For the text-containing cell, return its midpoint in (x, y) coordinate format. 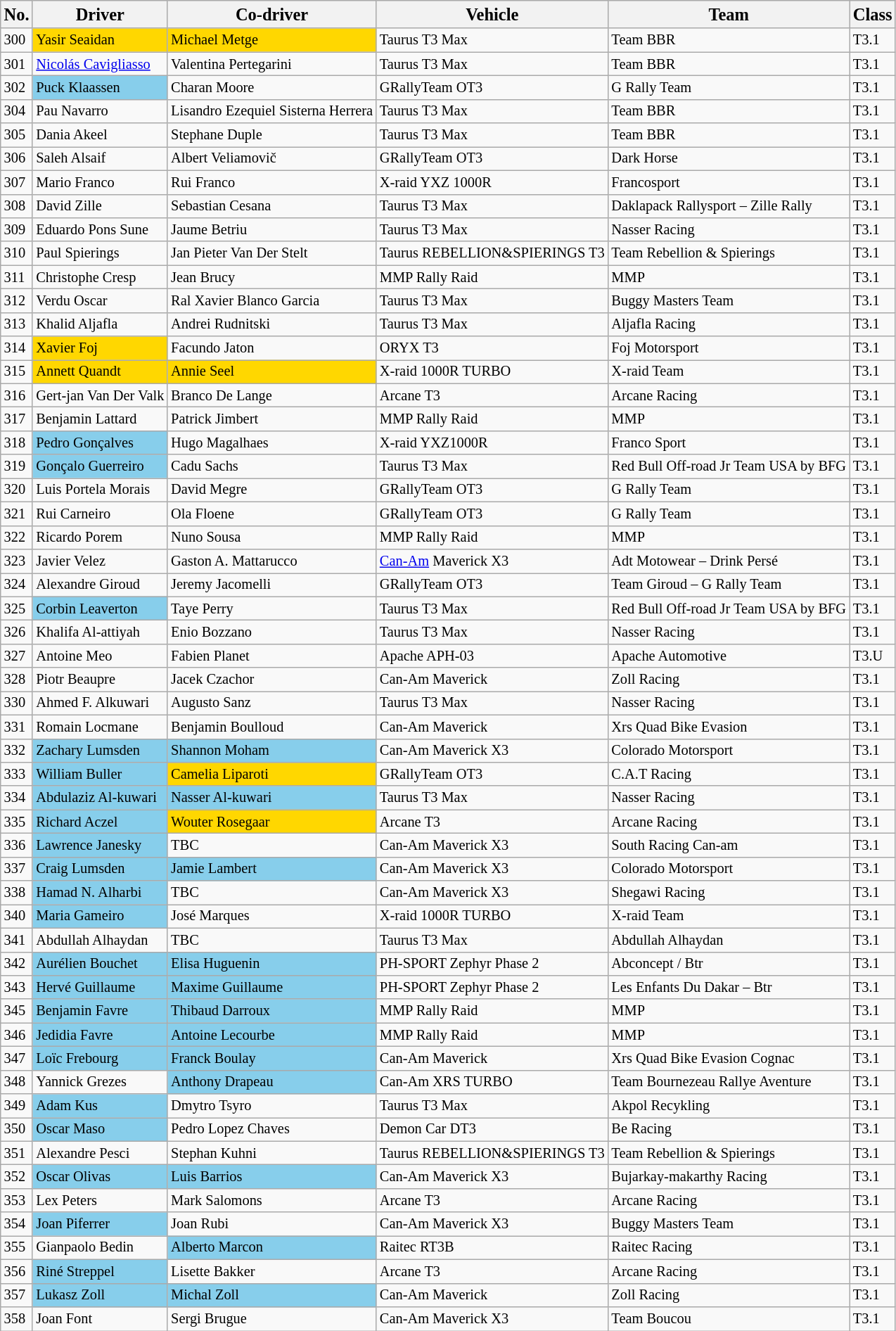
Jean Brucy (271, 277)
Paul Spierings (100, 253)
Oscar Olivas (100, 1177)
Lisandro Ezequiel Sisterna Herrera (271, 111)
306 (17, 158)
Francosport (729, 182)
Ral Xavier Blanco Garcia (271, 300)
305 (17, 135)
Joan Piferrer (100, 1224)
334 (17, 798)
Xrs Quad Bike Evasion (729, 727)
Franck Boulay (271, 1058)
Team (729, 14)
323 (17, 561)
Gonçalo Guerreiro (100, 466)
Fabien Planet (271, 656)
Craig Lumsden (100, 869)
Corbin Leaverton (100, 609)
Joan Font (100, 1318)
Hervé Guillaume (100, 987)
Alberto Marcon (271, 1247)
346 (17, 1035)
Luis Portela Morais (100, 490)
315 (17, 371)
Akpol Recykling (729, 1106)
Co-driver (271, 14)
Javier Velez (100, 561)
Augusto Sanz (271, 703)
Vehicle (492, 14)
Nuno Sousa (271, 537)
Raitec RT3B (492, 1247)
Valentina Pertegarini (271, 64)
Romain Locmane (100, 727)
C.A.T Racing (729, 774)
Shannon Moham (271, 751)
333 (17, 774)
327 (17, 656)
No. (17, 14)
Facundo Jaton (271, 348)
Be Racing (729, 1129)
342 (17, 964)
330 (17, 703)
Michal Zoll (271, 1295)
Foj Motorsport (729, 348)
Pedro Gonçalves (100, 442)
309 (17, 229)
Maxime Guillaume (271, 987)
Maria Gameiro (100, 916)
Mario Franco (100, 182)
Yannick Grezes (100, 1082)
Riné Streppel (100, 1271)
Team Bournezeau Rallye Aventure (729, 1082)
Mark Salomons (271, 1200)
Christophe Cresp (100, 277)
Dania Akeel (100, 135)
Dark Horse (729, 158)
Nicolás Cavigliasso (100, 64)
Pau Navarro (100, 111)
348 (17, 1082)
332 (17, 751)
350 (17, 1129)
Michael Metge (271, 40)
Team Boucou (729, 1318)
Raitec Racing (729, 1247)
Aurélien Bouchet (100, 964)
Loïc Frebourg (100, 1058)
300 (17, 40)
Lukasz Zoll (100, 1295)
Xrs Quad Bike Evasion Cognac (729, 1058)
356 (17, 1271)
Saleh Alsaif (100, 158)
328 (17, 680)
322 (17, 537)
Eduardo Pons Sune (100, 229)
302 (17, 87)
341 (17, 940)
X-raid YXZ1000R (492, 442)
Nasser Al-kuwari (271, 798)
Dmytro Tsyro (271, 1106)
340 (17, 916)
321 (17, 514)
Sergi Brugue (271, 1318)
Patrick Jimbert (271, 419)
Stephan Kuhni (271, 1153)
320 (17, 490)
Taye Perry (271, 609)
353 (17, 1200)
Jaume Betriu (271, 229)
Sebastian Cesana (271, 206)
352 (17, 1177)
Team Giroud – G Rally Team (729, 585)
351 (17, 1153)
Hugo Magalhaes (271, 442)
311 (17, 277)
Zachary Lumsden (100, 751)
317 (17, 419)
Demon Car DT3 (492, 1129)
Gert-jan Van Der Valk (100, 395)
310 (17, 253)
Richard Aczel (100, 822)
Lisette Bakker (271, 1271)
318 (17, 442)
Lawrence Janesky (100, 845)
325 (17, 609)
Yasir Seaidan (100, 40)
Camelia Liparoti (271, 774)
345 (17, 1011)
ORYX T3 (492, 348)
316 (17, 395)
331 (17, 727)
Apache Automotive (729, 656)
Can-Am XRS TURBO (492, 1082)
347 (17, 1058)
Wouter Rosegaar (271, 822)
Jeremy Jacomelli (271, 585)
Jamie Lambert (271, 869)
Annie Seel (271, 371)
313 (17, 324)
Hamad N. Alharbi (100, 893)
Class (872, 14)
Luis Barrios (271, 1177)
William Buller (100, 774)
Benjamin Favre (100, 1011)
Annett Quandt (100, 371)
335 (17, 822)
Ricardo Porem (100, 537)
Albert Veliamovič (271, 158)
Gianpaolo Bedin (100, 1247)
Antoine Meo (100, 656)
314 (17, 348)
Khalid Aljafla (100, 324)
338 (17, 893)
Oscar Maso (100, 1129)
Pedro Lopez Chaves (271, 1129)
Andrei Rudnitski (271, 324)
Aljafla Racing (729, 324)
X-raid YXZ 1000R (492, 182)
Benjamin Lattard (100, 419)
304 (17, 111)
Apache APH-03 (492, 656)
343 (17, 987)
Stephane Duple (271, 135)
308 (17, 206)
319 (17, 466)
312 (17, 300)
Rui Carneiro (100, 514)
Ola Floene (271, 514)
336 (17, 845)
Daklapack Rallysport – Zille Rally (729, 206)
354 (17, 1224)
Lex Peters (100, 1200)
Les Enfants Du Dakar – Btr (729, 987)
South Racing Can-am (729, 845)
Bujarkay-makarthy Racing (729, 1177)
Xavier Foj (100, 348)
Piotr Beaupre (100, 680)
301 (17, 64)
Franco Sport (729, 442)
José Marques (271, 916)
Khalifa Al-attiyah (100, 632)
Gaston A. Mattarucco (271, 561)
Rui Franco (271, 182)
Puck Klaassen (100, 87)
Thibaud Darroux (271, 1011)
Enio Bozzano (271, 632)
Adt Motowear – Drink Persé (729, 561)
Charan Moore (271, 87)
Benjamin Boulloud (271, 727)
Driver (100, 14)
Joan Rubi (271, 1224)
Shegawi Racing (729, 893)
Alexandre Giroud (100, 585)
Cadu Sachs (271, 466)
326 (17, 632)
324 (17, 585)
Jan Pieter Van Der Stelt (271, 253)
Branco De Lange (271, 395)
T3.U (872, 656)
Ahmed F. Alkuwari (100, 703)
357 (17, 1295)
307 (17, 182)
David Zille (100, 206)
Antoine Lecourbe (271, 1035)
Anthony Drapeau (271, 1082)
358 (17, 1318)
349 (17, 1106)
David Megre (271, 490)
Elisa Huguenin (271, 964)
Abdulaziz Al-kuwari (100, 798)
Alexandre Pesci (100, 1153)
355 (17, 1247)
Abconcept / Btr (729, 964)
Jacek Czachor (271, 680)
Verdu Oscar (100, 300)
Jedidia Favre (100, 1035)
Adam Kus (100, 1106)
337 (17, 869)
